Pinpoint the cell where the given text exists, returning its (X, Y) midpoint coordinate. 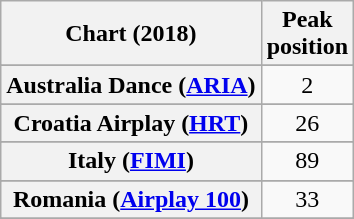
2 (307, 85)
Australia Dance (ARIA) (131, 85)
Chart (2018) (131, 34)
Peak position (307, 34)
89 (307, 161)
Romania (Airplay 100) (131, 199)
26 (307, 123)
Croatia Airplay (HRT) (131, 123)
33 (307, 199)
Italy (FIMI) (131, 161)
